Capture the cell that displays the provided text and extract its (x, y) central coordinate. 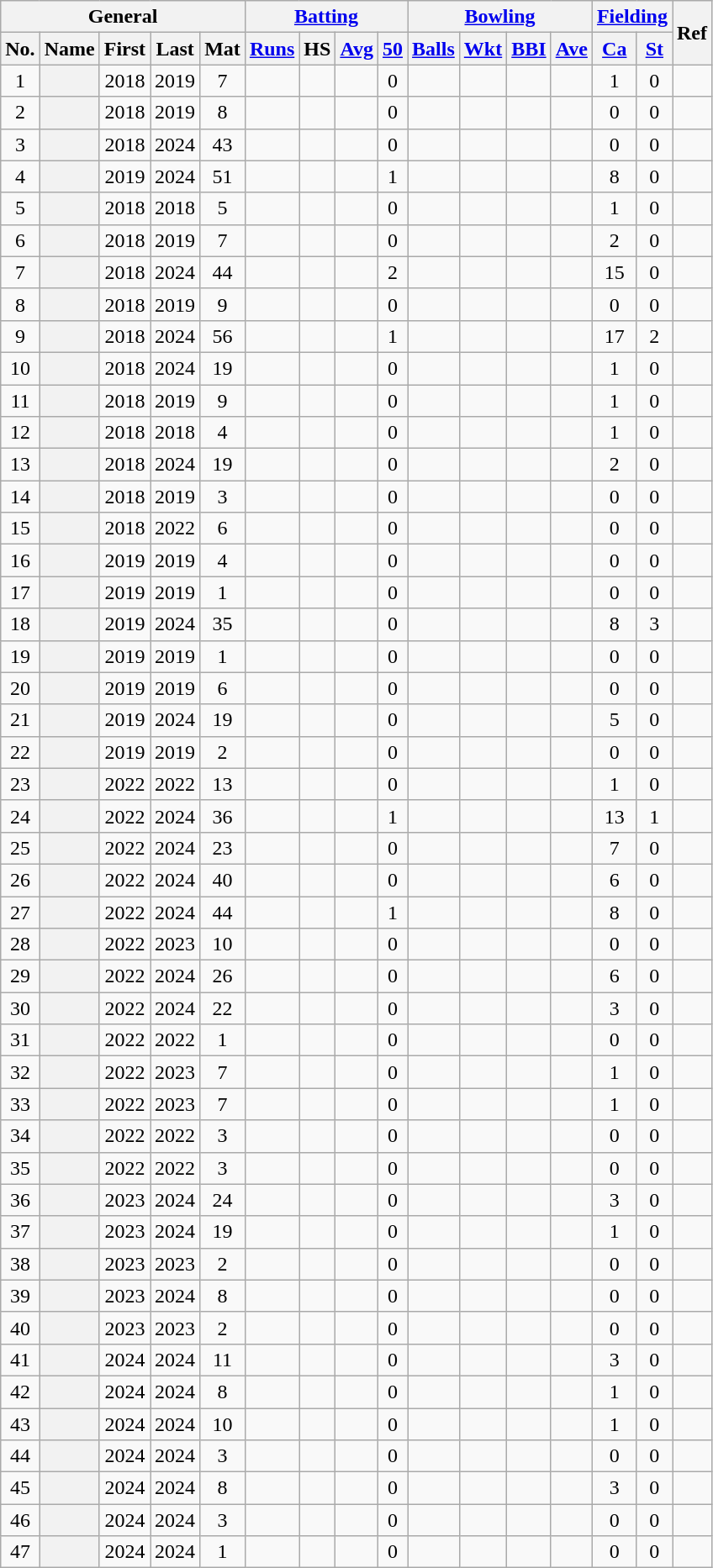
28 (20, 944)
20 (20, 688)
18 (20, 624)
30 (20, 1008)
14 (20, 497)
29 (20, 976)
Wkt (483, 49)
No. (20, 49)
25 (20, 848)
56 (223, 336)
General (123, 17)
St (654, 49)
50 (392, 49)
Ave (572, 49)
Runs (272, 49)
Ca (614, 49)
51 (223, 176)
First (124, 49)
37 (20, 1232)
39 (20, 1296)
27 (20, 912)
Avg (356, 49)
Batting (326, 17)
32 (20, 1072)
41 (20, 1360)
Last (175, 49)
45 (20, 1488)
12 (20, 433)
38 (20, 1264)
BBI (529, 49)
Ref (693, 33)
21 (20, 720)
47 (20, 1552)
Name (69, 49)
16 (20, 560)
33 (20, 1104)
HS (318, 49)
46 (20, 1520)
Fielding (632, 17)
Balls (434, 49)
Mat (223, 49)
34 (20, 1136)
31 (20, 1040)
42 (20, 1392)
Bowling (500, 17)
